Scan for the cell matching the given text and deliver its [x, y] coordinate at center. 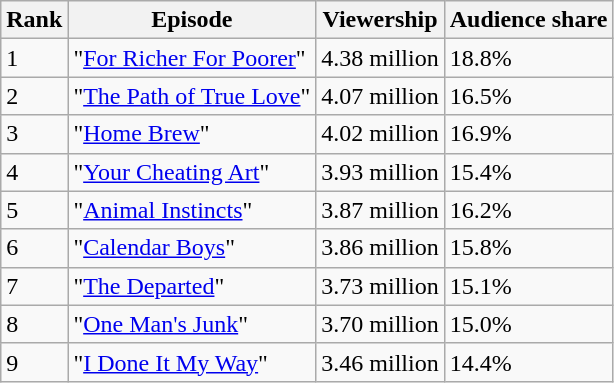
4.02 million [380, 134]
"One Man's Junk" [192, 324]
4.38 million [380, 58]
3.73 million [380, 286]
"I Done It My Way" [192, 362]
Rank [34, 20]
Audience share [528, 20]
Viewership [380, 20]
3.87 million [380, 210]
"Animal Instincts" [192, 210]
"Calendar Boys" [192, 248]
15.0% [528, 324]
16.2% [528, 210]
3.86 million [380, 248]
16.9% [528, 134]
"Home Brew" [192, 134]
"The Path of True Love" [192, 96]
3.46 million [380, 362]
3 [34, 134]
18.8% [528, 58]
16.5% [528, 96]
3.93 million [380, 172]
5 [34, 210]
6 [34, 248]
"The Departed" [192, 286]
7 [34, 286]
"For Richer For Poorer" [192, 58]
1 [34, 58]
"Your Cheating Art" [192, 172]
2 [34, 96]
15.1% [528, 286]
8 [34, 324]
Episode [192, 20]
4 [34, 172]
15.8% [528, 248]
4.07 million [380, 96]
14.4% [528, 362]
3.70 million [380, 324]
9 [34, 362]
15.4% [528, 172]
